Return the [X, Y] coordinate for the center point of the cell that contains the specified text.  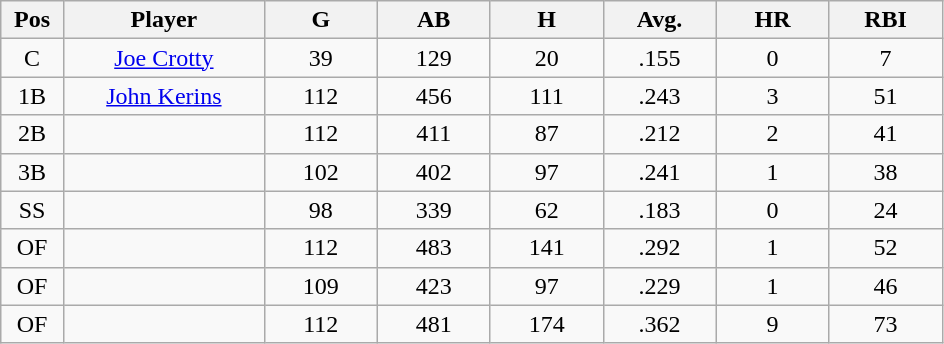
46 [886, 286]
Player [164, 20]
24 [886, 210]
456 [434, 96]
129 [434, 58]
109 [320, 286]
SS [32, 210]
.243 [660, 96]
483 [434, 248]
111 [546, 96]
98 [320, 210]
H [546, 20]
51 [886, 96]
Pos [32, 20]
62 [546, 210]
3 [772, 96]
.155 [660, 58]
2 [772, 134]
.362 [660, 324]
John Kerins [164, 96]
C [32, 58]
481 [434, 324]
38 [886, 172]
39 [320, 58]
Joe Crotty [164, 58]
2B [32, 134]
AB [434, 20]
1B [32, 96]
7 [886, 58]
3B [32, 172]
.183 [660, 210]
102 [320, 172]
.292 [660, 248]
Avg. [660, 20]
9 [772, 324]
.241 [660, 172]
RBI [886, 20]
20 [546, 58]
.229 [660, 286]
87 [546, 134]
402 [434, 172]
339 [434, 210]
73 [886, 324]
174 [546, 324]
41 [886, 134]
G [320, 20]
HR [772, 20]
411 [434, 134]
141 [546, 248]
52 [886, 248]
.212 [660, 134]
423 [434, 286]
